From the cell containing the given text, extract its center point as (X, Y) coordinate. 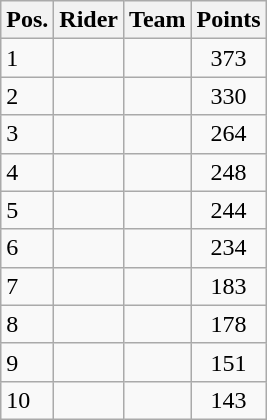
178 (228, 324)
330 (228, 96)
264 (228, 134)
5 (28, 210)
244 (228, 210)
Team (158, 20)
Rider (89, 20)
9 (28, 362)
1 (28, 58)
183 (228, 286)
6 (28, 248)
373 (228, 58)
10 (28, 400)
7 (28, 286)
2 (28, 96)
Points (228, 20)
4 (28, 172)
151 (228, 362)
234 (228, 248)
8 (28, 324)
Pos. (28, 20)
3 (28, 134)
143 (228, 400)
248 (228, 172)
